Pinpoint the cell where the given text exists, returning its [X, Y] midpoint coordinate. 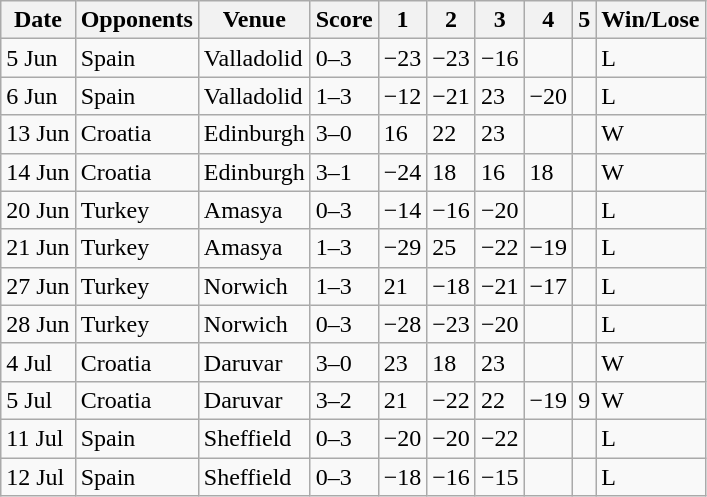
5 Jul [38, 400]
12 Jul [38, 477]
4 Jul [38, 362]
2 [452, 20]
4 [548, 20]
20 Jun [38, 210]
27 Jun [38, 286]
−28 [402, 324]
−15 [500, 477]
−24 [402, 172]
−14 [402, 210]
−17 [548, 286]
14 Jun [38, 172]
Opponents [136, 20]
Win/Lose [650, 20]
5 [584, 20]
21 Jun [38, 248]
Score [344, 20]
11 Jul [38, 438]
−12 [402, 96]
−29 [402, 248]
5 Jun [38, 58]
13 Jun [38, 134]
Date [38, 20]
6 Jun [38, 96]
25 [452, 248]
3 [500, 20]
3–1 [344, 172]
Venue [254, 20]
1 [402, 20]
3–2 [344, 400]
28 Jun [38, 324]
9 [584, 400]
